From the cell containing the given text, extract its center point as (x, y) coordinate. 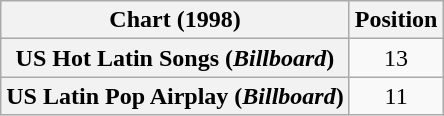
US Hot Latin Songs (Billboard) (175, 58)
Position (396, 20)
11 (396, 96)
Chart (1998) (175, 20)
13 (396, 58)
US Latin Pop Airplay (Billboard) (175, 96)
